Search for the cell housing the specified text and yield its (X, Y) center coordinate. 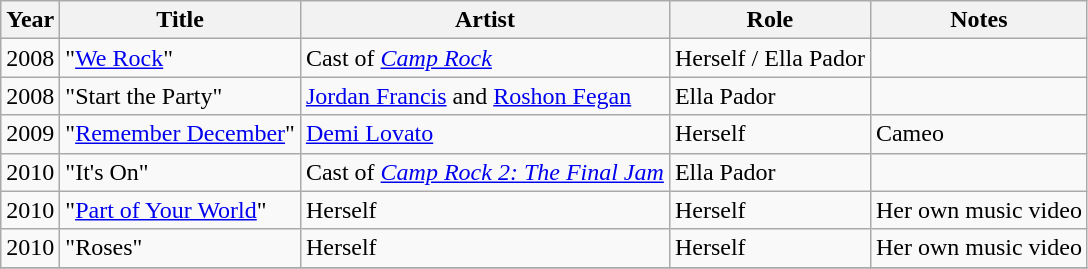
"It's On" (180, 172)
Title (180, 20)
"Start the Party" (180, 96)
Cast of Camp Rock 2: The Final Jam (484, 172)
Cameo (978, 134)
2009 (30, 134)
"We Rock" (180, 58)
"Part of Your World" (180, 210)
Year (30, 20)
Demi Lovato (484, 134)
Notes (978, 20)
Artist (484, 20)
"Roses" (180, 248)
Jordan Francis and Roshon Fegan (484, 96)
Role (770, 20)
"Remember December" (180, 134)
Cast of Camp Rock (484, 58)
Herself / Ella Pador (770, 58)
